Determine the (x, y) coordinate at the center of the cell enclosing the given text.  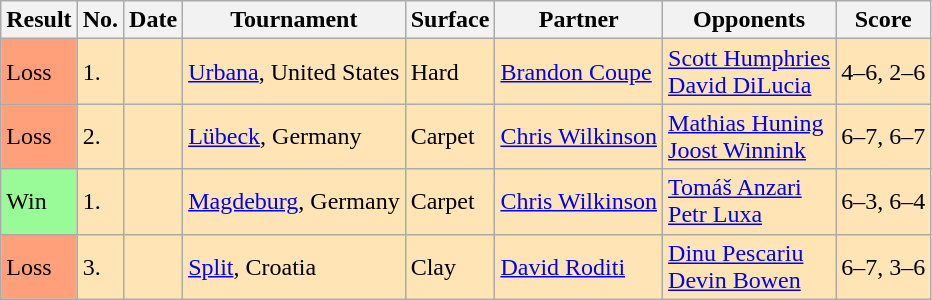
6–3, 6–4 (884, 202)
6–7, 6–7 (884, 136)
Urbana, United States (294, 72)
Dinu Pescariu Devin Bowen (750, 266)
2. (100, 136)
Magdeburg, Germany (294, 202)
Score (884, 20)
3. (100, 266)
Split, Croatia (294, 266)
Win (39, 202)
Mathias Huning Joost Winnink (750, 136)
No. (100, 20)
Clay (450, 266)
Opponents (750, 20)
6–7, 3–6 (884, 266)
4–6, 2–6 (884, 72)
Tournament (294, 20)
Hard (450, 72)
Surface (450, 20)
Result (39, 20)
David Roditi (579, 266)
Brandon Coupe (579, 72)
Scott Humphries David DiLucia (750, 72)
Lübeck, Germany (294, 136)
Tomáš Anzari Petr Luxa (750, 202)
Date (154, 20)
Partner (579, 20)
